Provide the [X, Y] coordinate of the cell's center where the given text is located.  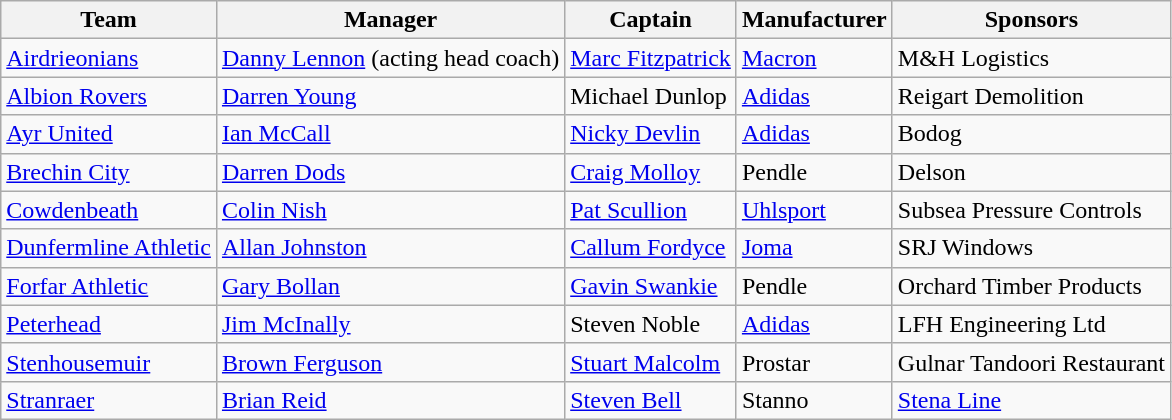
Manufacturer [814, 20]
Stranraer [109, 400]
Pat Scullion [651, 210]
Subsea Pressure Controls [1031, 210]
Uhlsport [814, 210]
Sponsors [1031, 20]
Gulnar Tandoori Restaurant [1031, 362]
Steven Bell [651, 400]
Steven Noble [651, 324]
Danny Lennon (acting head coach) [390, 58]
SRJ Windows [1031, 248]
Stuart Malcolm [651, 362]
Marc Fitzpatrick [651, 58]
Darren Dods [390, 172]
Bodog [1031, 134]
Team [109, 20]
Manager [390, 20]
Peterhead [109, 324]
Brian Reid [390, 400]
Stena Line [1031, 400]
Gavin Swankie [651, 286]
M&H Logistics [1031, 58]
Allan Johnston [390, 248]
Prostar [814, 362]
Michael Dunlop [651, 96]
Colin Nish [390, 210]
Captain [651, 20]
Airdrieonians [109, 58]
Ian McCall [390, 134]
Cowdenbeath [109, 210]
Delson [1031, 172]
Albion Rovers [109, 96]
Dunfermline Athletic [109, 248]
Nicky Devlin [651, 134]
Darren Young [390, 96]
LFH Engineering Ltd [1031, 324]
Joma [814, 248]
Jim McInally [390, 324]
Callum Fordyce [651, 248]
Reigart Demolition [1031, 96]
Brown Ferguson [390, 362]
Orchard Timber Products [1031, 286]
Stanno [814, 400]
Stenhousemuir [109, 362]
Ayr United [109, 134]
Macron [814, 58]
Craig Molloy [651, 172]
Forfar Athletic [109, 286]
Gary Bollan [390, 286]
Brechin City [109, 172]
